Pinpoint the cell where the given text exists, returning its [x, y] midpoint coordinate. 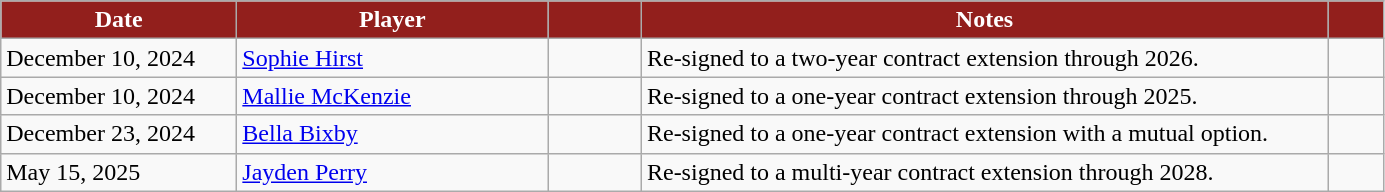
Jayden Perry [392, 172]
Sophie Hirst [392, 58]
Notes [984, 20]
Re-signed to a one-year contract extension through 2025. [984, 96]
Re-signed to a one-year contract extension with a mutual option. [984, 134]
Re-signed to a two-year contract extension through 2026. [984, 58]
December 23, 2024 [119, 134]
Re-signed to a multi-year contract extension through 2028. [984, 172]
Bella Bixby [392, 134]
May 15, 2025 [119, 172]
Player [392, 20]
Date [119, 20]
Mallie McKenzie [392, 96]
